Search for the cell housing the specified text and yield its (X, Y) center coordinate. 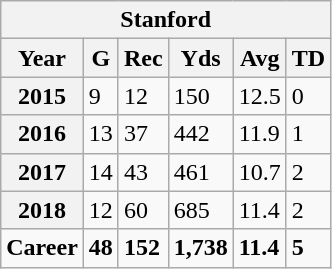
150 (200, 96)
2017 (42, 172)
2018 (42, 210)
Avg (260, 58)
G (100, 58)
48 (100, 248)
14 (100, 172)
Stanford (166, 20)
0 (308, 96)
152 (143, 248)
461 (200, 172)
43 (143, 172)
12.5 (260, 96)
2016 (42, 134)
9 (100, 96)
11.9 (260, 134)
10.7 (260, 172)
Career (42, 248)
Yds (200, 58)
Year (42, 58)
685 (200, 210)
37 (143, 134)
5 (308, 248)
TD (308, 58)
13 (100, 134)
60 (143, 210)
1,738 (200, 248)
Rec (143, 58)
442 (200, 134)
2015 (42, 96)
1 (308, 134)
